Search for the cell housing the specified text and yield its [x, y] center coordinate. 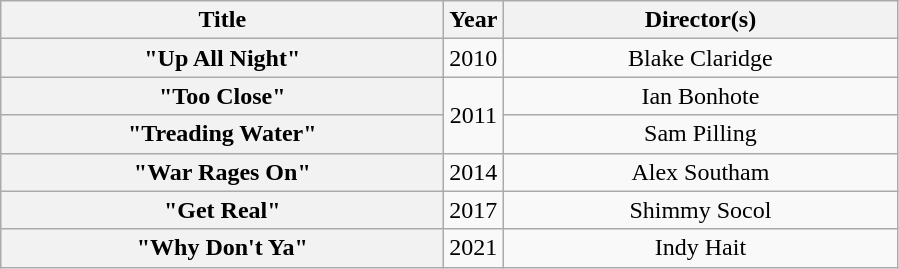
Alex Southam [700, 172]
"Get Real" [222, 210]
2021 [474, 248]
Indy Hait [700, 248]
Director(s) [700, 20]
"Too Close" [222, 96]
Ian Bonhote [700, 96]
Shimmy Socol [700, 210]
Year [474, 20]
"Up All Night" [222, 58]
2017 [474, 210]
Sam Pilling [700, 134]
Blake Claridge [700, 58]
"Why Don't Ya" [222, 248]
"War Rages On" [222, 172]
Title [222, 20]
2014 [474, 172]
2011 [474, 115]
"Treading Water" [222, 134]
2010 [474, 58]
